Identify which cell holds the provided text, then report its (x, y) central coordinate. 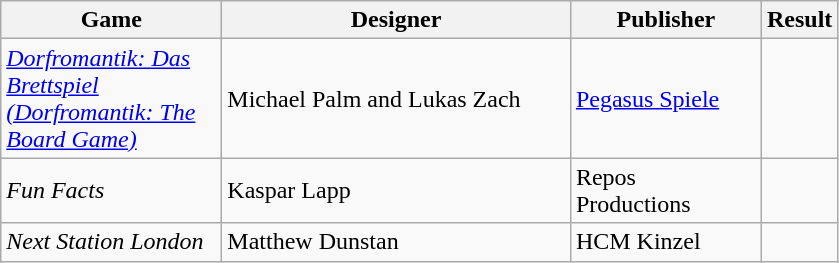
Dorfromantik: Das Brettspiel (Dorfromantik: The Board Game) (112, 98)
Publisher (666, 20)
Michael Palm and Lukas Zach (396, 98)
Pegasus Spiele (666, 98)
Designer (396, 20)
Next Station London (112, 242)
Kaspar Lapp (396, 190)
Game (112, 20)
Repos Productions (666, 190)
Fun Facts (112, 190)
Matthew Dunstan (396, 242)
HCM Kinzel (666, 242)
Result (799, 20)
